Output the (x, y) coordinate of the center of the cell containing the given text.  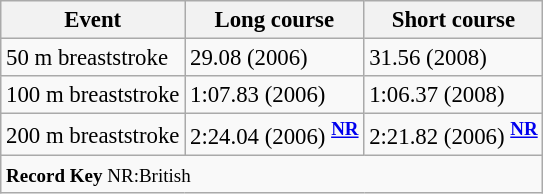
29.08 (2006) (274, 58)
Short course (454, 20)
50 m breaststroke (93, 58)
Record Key NR:British (272, 175)
1:07.83 (2006) (274, 95)
1:06.37 (2008) (454, 95)
100 m breaststroke (93, 95)
31.56 (2008) (454, 58)
Long course (274, 20)
2:24.04 (2006) NR (274, 135)
Event (93, 20)
200 m breaststroke (93, 135)
2:21.82 (2006) NR (454, 135)
